Determine the [x, y] coordinate at the center of the cell enclosing the given text.  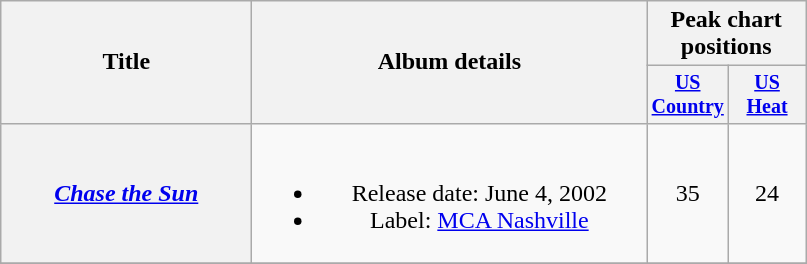
US Heat [768, 94]
Title [126, 62]
Release date: June 4, 2002Label: MCA Nashville [450, 193]
US Country [688, 94]
Album details [450, 62]
Peak chartpositions [726, 34]
Chase the Sun [126, 193]
24 [768, 193]
35 [688, 193]
